Output the [X, Y] coordinate of the center of the cell containing the given text.  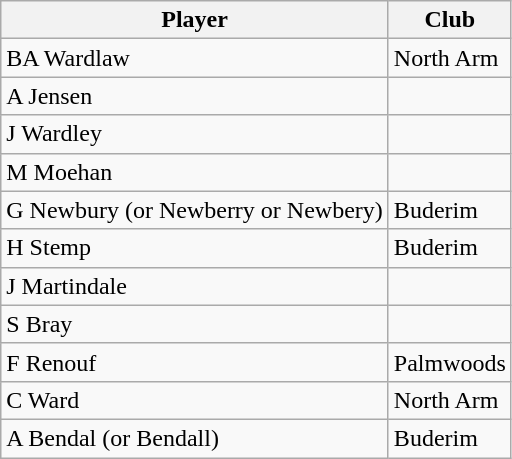
C Ward [195, 400]
Club [450, 20]
Palmwoods [450, 362]
J Martindale [195, 286]
BA Wardlaw [195, 58]
H Stemp [195, 248]
A Bendal (or Bendall) [195, 438]
G Newbury (or Newberry or Newbery) [195, 210]
F Renouf [195, 362]
S Bray [195, 324]
M Moehan [195, 172]
Player [195, 20]
A Jensen [195, 96]
J Wardley [195, 134]
